Locate the cell with the specified text and output its (X, Y) center coordinate. 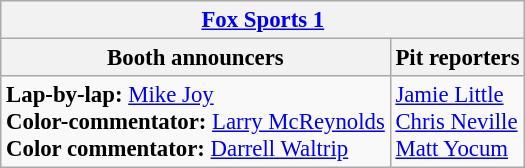
Pit reporters (458, 58)
Booth announcers (196, 58)
Fox Sports 1 (263, 20)
Jamie LittleChris NevilleMatt Yocum (458, 122)
Lap-by-lap: Mike JoyColor-commentator: Larry McReynoldsColor commentator: Darrell Waltrip (196, 122)
